Search for the cell housing the specified text and yield its (X, Y) center coordinate. 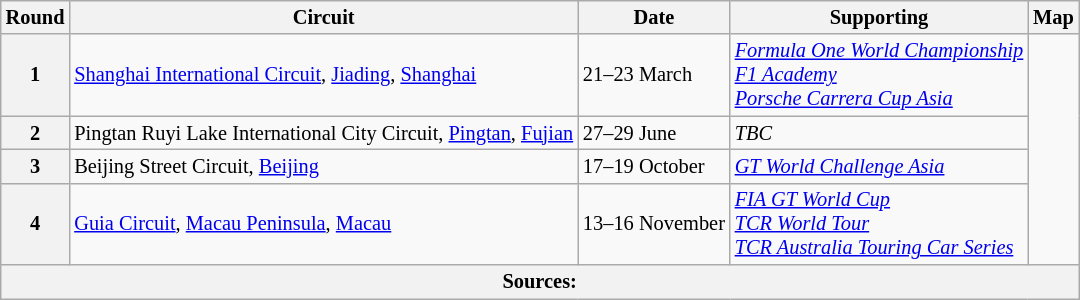
Shanghai International Circuit, Jiading, Shanghai (324, 75)
Supporting (879, 17)
Date (654, 17)
Guia Circuit, Macau Peninsula, Macau (324, 224)
3 (36, 166)
Circuit (324, 17)
21–23 March (654, 75)
4 (36, 224)
TBC (879, 133)
Map (1053, 17)
GT World Challenge Asia (879, 166)
Sources: (540, 282)
Round (36, 17)
17–19 October (654, 166)
1 (36, 75)
FIA GT World CupTCR World TourTCR Australia Touring Car Series (879, 224)
13–16 November (654, 224)
2 (36, 133)
27–29 June (654, 133)
Formula One World ChampionshipF1 AcademyPorsche Carrera Cup Asia (879, 75)
Beijing Street Circuit, Beijing (324, 166)
Pingtan Ruyi Lake International City Circuit, Pingtan, Fujian (324, 133)
